Return (x, y) of the center of cell containing provided text 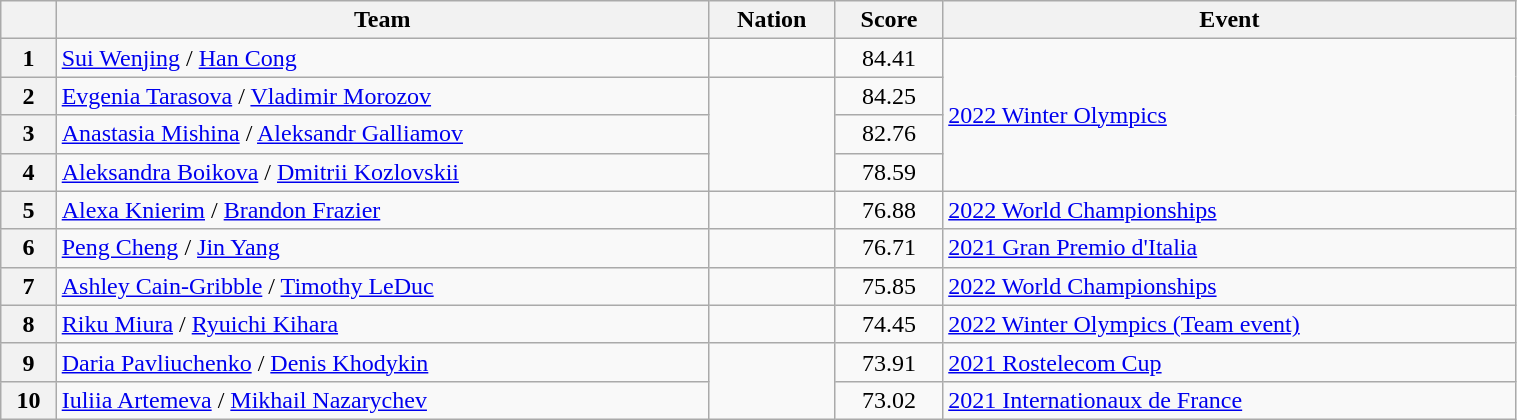
2022 Winter Olympics (Team event) (1230, 324)
4 (28, 172)
Aleksandra Boikova / Dmitrii Kozlovskii (382, 172)
10 (28, 400)
Team (382, 20)
82.76 (888, 134)
Nation (772, 20)
7 (28, 286)
2022 Winter Olympics (1230, 115)
74.45 (888, 324)
9 (28, 362)
Anastasia Mishina / Aleksandr Galliamov (382, 134)
Sui Wenjing / Han Cong (382, 58)
Iuliia Artemeva / Mikhail Nazarychev (382, 400)
Riku Miura / Ryuichi Kihara (382, 324)
2021 Gran Premio d'Italia (1230, 248)
75.85 (888, 286)
84.41 (888, 58)
Score (888, 20)
Alexa Knierim / Brandon Frazier (382, 210)
Peng Cheng / Jin Yang (382, 248)
3 (28, 134)
2 (28, 96)
78.59 (888, 172)
Evgenia Tarasova / Vladimir Morozov (382, 96)
84.25 (888, 96)
6 (28, 248)
Event (1230, 20)
2021 Internationaux de France (1230, 400)
Ashley Cain-Gribble / Timothy LeDuc (382, 286)
76.71 (888, 248)
1 (28, 58)
5 (28, 210)
76.88 (888, 210)
8 (28, 324)
2021 Rostelecom Cup (1230, 362)
Daria Pavliuchenko / Denis Khodykin (382, 362)
73.91 (888, 362)
73.02 (888, 400)
